Provide the (x, y) coordinate of the cell's center where the given text is located.  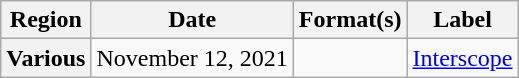
Interscope (462, 58)
Format(s) (350, 20)
Label (462, 20)
Region (46, 20)
November 12, 2021 (192, 58)
Date (192, 20)
Various (46, 58)
